Capture the cell that displays the provided text and extract its [X, Y] central coordinate. 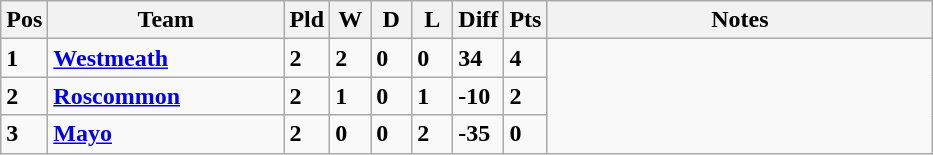
Pld [307, 20]
Pts [526, 20]
-10 [478, 96]
D [392, 20]
4 [526, 58]
34 [478, 58]
-35 [478, 134]
W [350, 20]
Team [166, 20]
Diff [478, 20]
Westmeath [166, 58]
L [432, 20]
3 [24, 134]
Pos [24, 20]
Notes [740, 20]
Roscommon [166, 96]
Mayo [166, 134]
